From the cell containing the given text, extract its center point as (x, y) coordinate. 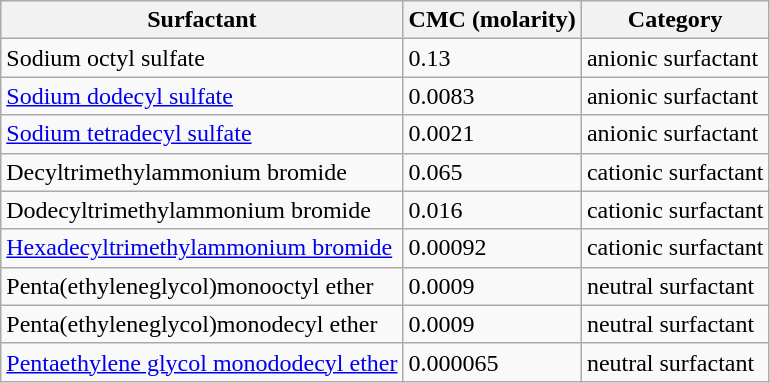
Category (675, 20)
Penta(ethyleneglycol)monooctyl ether (202, 286)
Sodium octyl sulfate (202, 58)
Penta(ethyleneglycol)monodecyl ether (202, 324)
Sodium tetradecyl sulfate (202, 134)
CMC (molarity) (492, 20)
Hexadecyltrimethylammonium bromide (202, 248)
0.00092 (492, 248)
0.13 (492, 58)
Sodium dodecyl sulfate (202, 96)
Surfactant (202, 20)
0.0021 (492, 134)
Decyltrimethylammonium bromide (202, 172)
0.000065 (492, 362)
0.0083 (492, 96)
0.016 (492, 210)
Pentaethylene glycol monododecyl ether (202, 362)
Dodecyltrimethylammonium bromide (202, 210)
0.065 (492, 172)
